From the cell containing the given text, extract its center point as [x, y] coordinate. 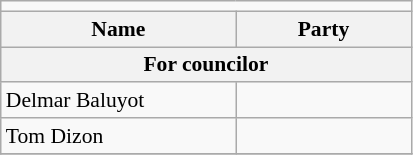
Delmar Baluyot [118, 101]
Tom Dizon [118, 136]
Party [324, 29]
Name [118, 29]
For councilor [206, 65]
